Determine the (X, Y) coordinate at the center of the cell enclosing the given text.  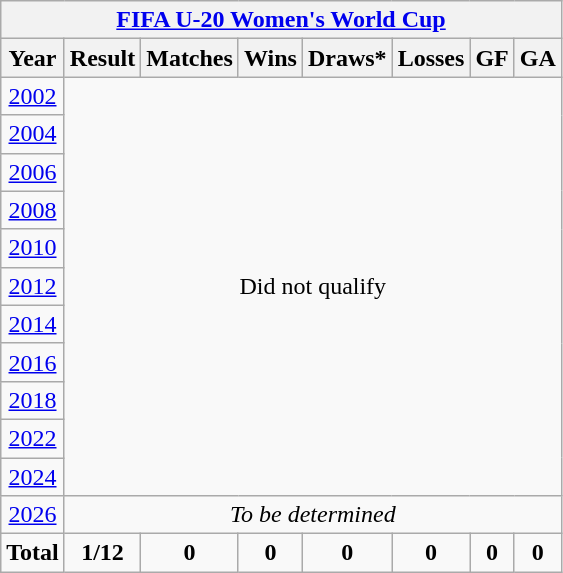
2022 (33, 438)
2012 (33, 286)
2008 (33, 210)
Matches (190, 58)
Wins (270, 58)
Losses (431, 58)
2002 (33, 96)
2006 (33, 172)
2014 (33, 324)
FIFA U-20 Women's World Cup (282, 20)
GA (538, 58)
GF (492, 58)
Year (33, 58)
To be determined (312, 515)
2026 (33, 515)
Total (33, 553)
2004 (33, 134)
Result (102, 58)
Draws* (347, 58)
2016 (33, 362)
Did not qualify (312, 286)
2018 (33, 400)
2024 (33, 477)
1/12 (102, 553)
2010 (33, 248)
